Return [x, y] of the center of cell containing provided text 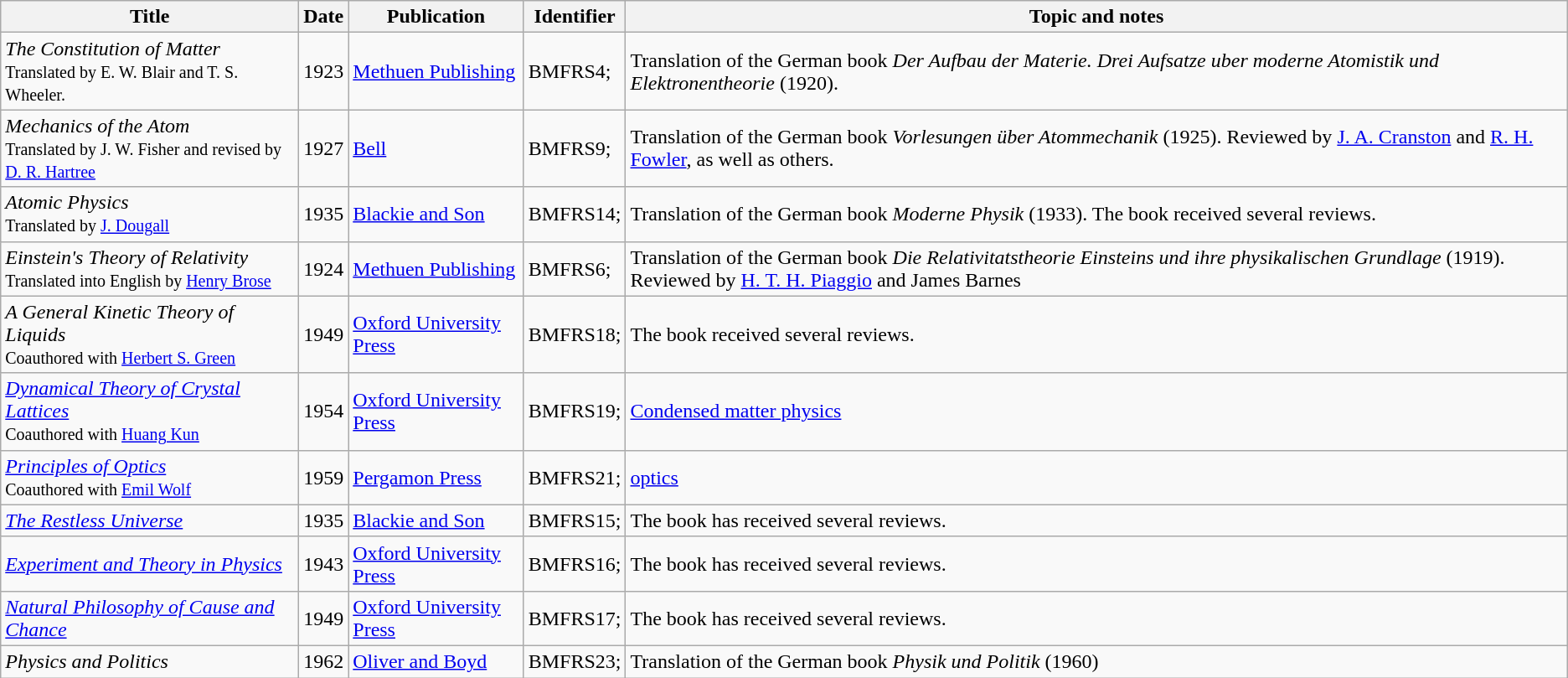
A General Kinetic Theory of LiquidsCoauthored with Herbert S. Green [150, 334]
Physics and Politics [150, 661]
1923 [323, 71]
Condensed matter physics [1096, 411]
BMFRS16; [575, 563]
Mechanics of the AtomTranslated by J. W. Fisher and revised by D. R. Hartree [150, 148]
Topic and notes [1096, 17]
BMFRS9; [575, 148]
BMFRS23; [575, 661]
Experiment and Theory in Physics [150, 563]
Translation of the German book Moderne Physik (1933). The book received several reviews. [1096, 215]
1959 [323, 478]
BMFRS14; [575, 215]
Translation of the German book Physik und Politik (1960) [1096, 661]
BMFRS18; [575, 334]
Translation of the German book Vorlesungen über Atommechanik (1925). Reviewed by J. A. Cranston and R. H. Fowler, as well as others. [1096, 148]
1924 [323, 268]
Publication [436, 17]
The book received several reviews. [1096, 334]
BMFRS6; [575, 268]
Identifier [575, 17]
Bell [436, 148]
1962 [323, 661]
BMFRS17; [575, 618]
Translation of the German book Der Aufbau der Materie. Drei Aufsatze uber moderne Atomistik und Elektronentheorie (1920). [1096, 71]
optics [1096, 478]
Oliver and Boyd [436, 661]
1927 [323, 148]
Dynamical Theory of Crystal LatticesCoauthored with Huang Kun [150, 411]
Atomic PhysicsTranslated by J. Dougall [150, 215]
Principles of OpticsCoauthored with Emil Wolf [150, 478]
BMFRS21; [575, 478]
1954 [323, 411]
Pergamon Press [436, 478]
The Restless Universe [150, 520]
BMFRS19; [575, 411]
BMFRS15; [575, 520]
Date [323, 17]
Title [150, 17]
The Constitution of MatterTranslated by E. W. Blair and T. S. Wheeler. [150, 71]
Natural Philosophy of Cause and Chance [150, 618]
Einstein's Theory of RelativityTranslated into English by Henry Brose [150, 268]
BMFRS4; [575, 71]
1943 [323, 563]
